For the text-containing cell, return its midpoint in (x, y) coordinate format. 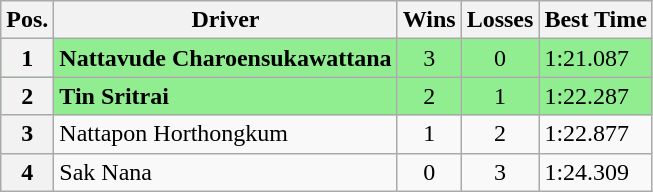
Best Time (596, 20)
Nattapon Horthongkum (226, 134)
Wins (429, 20)
Tin Sritrai (226, 96)
Sak Nana (226, 172)
1:21.087 (596, 58)
Losses (500, 20)
Pos. (28, 20)
4 (28, 172)
Nattavude Charoensukawattana (226, 58)
Driver (226, 20)
1:22.877 (596, 134)
1:22.287 (596, 96)
1:24.309 (596, 172)
